Identify which cell holds the provided text, then report its (X, Y) central coordinate. 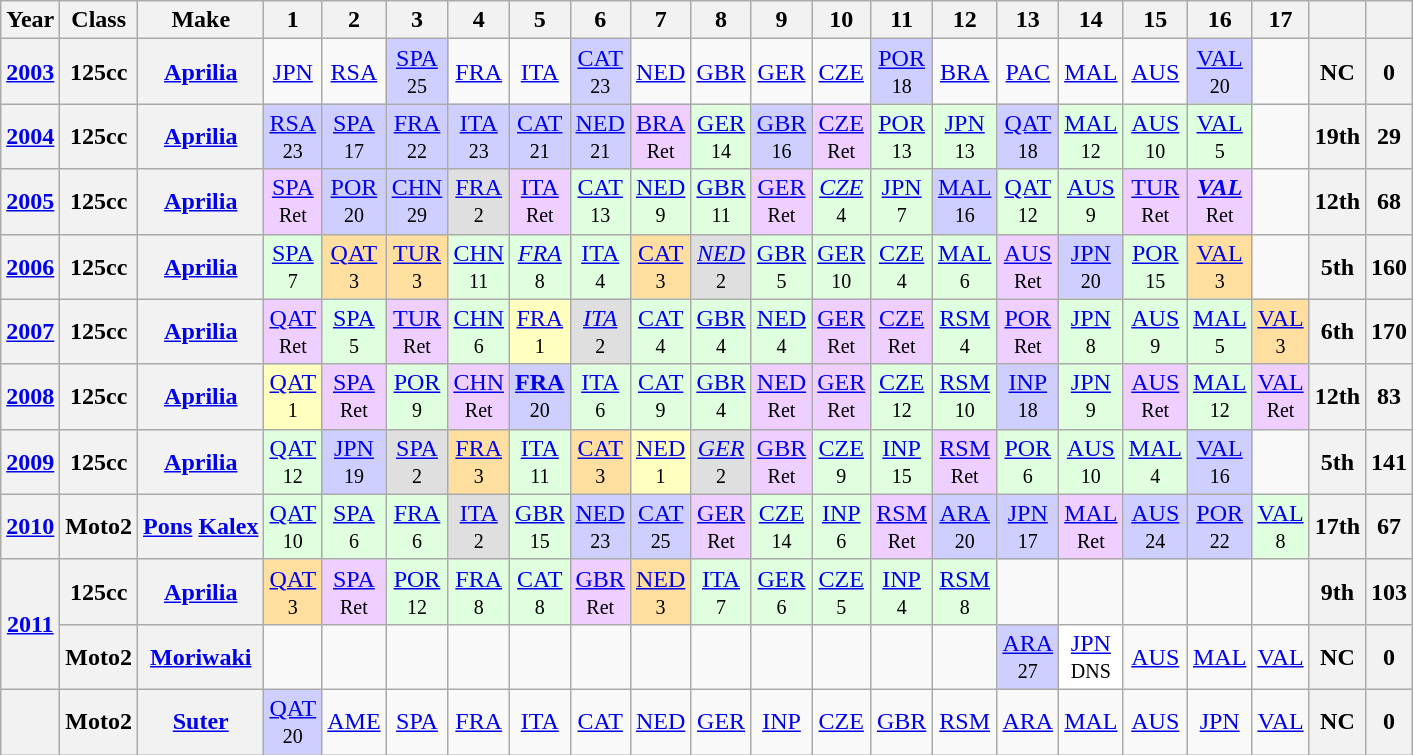
SPA2 (417, 462)
POR6 (1028, 462)
INP (781, 722)
CZE5 (842, 592)
17th (1337, 526)
2006 (30, 266)
ARA20 (965, 526)
NEDRet (781, 396)
GER14 (721, 136)
2003 (30, 72)
GBR5 (781, 266)
SPA17 (354, 136)
5 (540, 20)
PAC (1028, 72)
ITA7 (721, 592)
JPN17 (1028, 526)
CAT25 (660, 526)
83 (1390, 396)
68 (1390, 202)
7 (660, 20)
SPA7 (293, 266)
QAT18 (1028, 136)
NED2 (721, 266)
RSM4 (965, 332)
3 (417, 20)
2 (354, 20)
11 (902, 20)
JPNDNS (1091, 656)
2005 (30, 202)
CHN6 (479, 332)
CAT13 (600, 202)
QAT10 (293, 526)
GBR15 (540, 526)
CHN11 (479, 266)
POR20 (354, 202)
CAT (600, 722)
POR18 (902, 72)
9th (1337, 592)
2007 (30, 332)
CAT21 (540, 136)
MAL4 (1155, 462)
QAT1 (293, 396)
POR13 (902, 136)
14 (1091, 20)
CAT9 (660, 396)
ITA23 (479, 136)
POR12 (417, 592)
RSM10 (965, 396)
POR15 (1155, 266)
JPN8 (1091, 332)
ITA11 (540, 462)
2010 (30, 526)
VAL20 (1219, 72)
ARA (1028, 722)
16 (1219, 20)
NED21 (600, 136)
Class (99, 20)
FRA6 (417, 526)
NED9 (660, 202)
POR22 (1219, 526)
160 (1390, 266)
JPN19 (354, 462)
NED23 (600, 526)
JPN13 (965, 136)
QATRet (293, 332)
CZE14 (781, 526)
GBR11 (721, 202)
FRA2 (479, 202)
67 (1390, 526)
2009 (30, 462)
INP4 (902, 592)
17 (1280, 20)
GER2 (721, 462)
141 (1390, 462)
FRA20 (540, 396)
12 (965, 20)
SPA5 (354, 332)
170 (1390, 332)
CZE12 (902, 396)
Pons Kalex (201, 526)
QAT20 (293, 722)
POR9 (417, 396)
2004 (30, 136)
CHN29 (417, 202)
RSM8 (965, 592)
MALRet (1091, 526)
FRA3 (479, 462)
CZE9 (842, 462)
PORRet (1028, 332)
CAT4 (660, 332)
SPA (417, 722)
BRA (965, 72)
Make (201, 20)
SPA6 (354, 526)
NED3 (660, 592)
15 (1155, 20)
GER6 (781, 592)
4 (479, 20)
Moriwaki (201, 656)
CAT23 (600, 72)
NED4 (781, 332)
ITARet (540, 202)
2008 (30, 396)
RSA (354, 72)
8 (721, 20)
JPN20 (1091, 266)
6 (600, 20)
RSM (965, 722)
AME (354, 722)
AUS24 (1155, 526)
10 (842, 20)
19th (1337, 136)
MAL6 (965, 266)
13 (1028, 20)
1 (293, 20)
VAL16 (1219, 462)
ITA4 (600, 266)
Year (30, 20)
FRA22 (417, 136)
BRARet (660, 136)
TUR3 (417, 266)
MAL5 (1219, 332)
ARA27 (1028, 656)
Suter (201, 722)
103 (1390, 592)
SPA25 (417, 72)
6th (1337, 332)
ITA6 (600, 396)
RSA23 (293, 136)
GBR16 (781, 136)
INP6 (842, 526)
GER10 (842, 266)
FRA1 (540, 332)
VAL8 (1280, 526)
CAT8 (540, 592)
JPN7 (902, 202)
VAL5 (1219, 136)
9 (781, 20)
INP15 (902, 462)
2011 (30, 624)
MAL16 (965, 202)
INP18 (1028, 396)
29 (1390, 136)
CHNRet (479, 396)
JPN9 (1091, 396)
NED1 (660, 462)
